Locate the cell with the specified text and output its (X, Y) center coordinate. 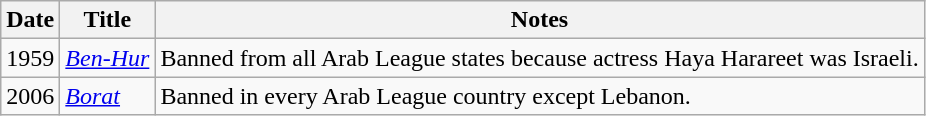
Date (30, 20)
Title (108, 20)
Ben-Hur (108, 58)
2006 (30, 96)
Banned in every Arab League country except Lebanon. (540, 96)
Notes (540, 20)
1959 (30, 58)
Borat (108, 96)
Banned from all Arab League states because actress Haya Harareet was Israeli. (540, 58)
